For the text-containing cell, return its midpoint in (x, y) coordinate format. 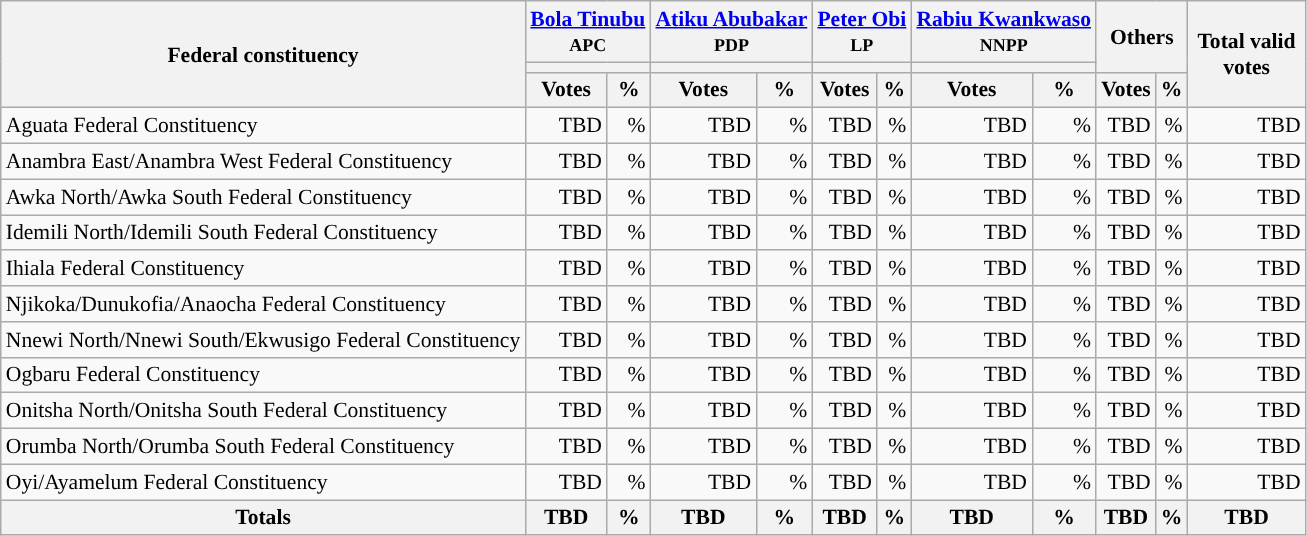
Others (1142, 36)
Totals (264, 518)
Onitsha North/Onitsha South Federal Constituency (264, 411)
Anambra East/Anambra West Federal Constituency (264, 162)
Aguata Federal Constituency (264, 126)
Oyi/Ayamelum Federal Constituency (264, 482)
Federal constituency (264, 54)
Orumba North/Orumba South Federal Constituency (264, 447)
Njikoka/Dunukofia/Anaocha Federal Constituency (264, 304)
Awka North/Awka South Federal Constituency (264, 197)
Bola TinubuAPC (588, 32)
Ihiala Federal Constituency (264, 269)
Atiku AbubakarPDP (731, 32)
Ogbaru Federal Constituency (264, 375)
Total valid votes (1246, 54)
Rabiu KwankwasoNNPP (1004, 32)
Peter ObiLP (862, 32)
Nnewi North/Nnewi South/Ekwusigo Federal Constituency (264, 340)
Idemili North/Idemili South Federal Constituency (264, 233)
